Return (x, y) of the center of cell containing provided text 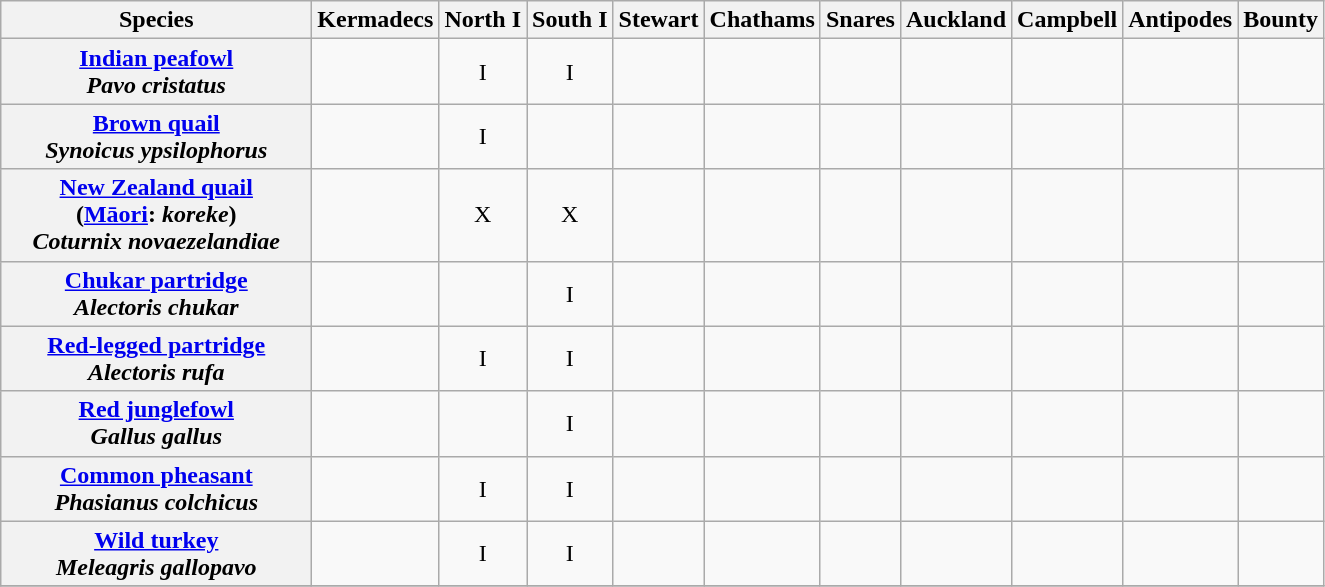
Campbell (1068, 20)
Common pheasantPhasianus colchicus (156, 488)
Kermadecs (376, 20)
Indian peafowlPavo cristatus (156, 72)
Chathams (762, 20)
Stewart (658, 20)
Bounty (1281, 20)
North I (483, 20)
Chukar partridgeAlectoris chukar (156, 294)
Species (156, 20)
Antipodes (1180, 20)
Wild turkeyMeleagris gallopavo (156, 554)
Brown quailSynoicus ypsilophorus (156, 136)
Red-legged partridgeAlectoris rufa (156, 358)
Snares (860, 20)
Auckland (956, 20)
Red junglefowlGallus gallus (156, 424)
South I (570, 20)
New Zealand quail(Māori: koreke)Coturnix novaezelandiae (156, 215)
